Capture the cell that displays the provided text and extract its [x, y] central coordinate. 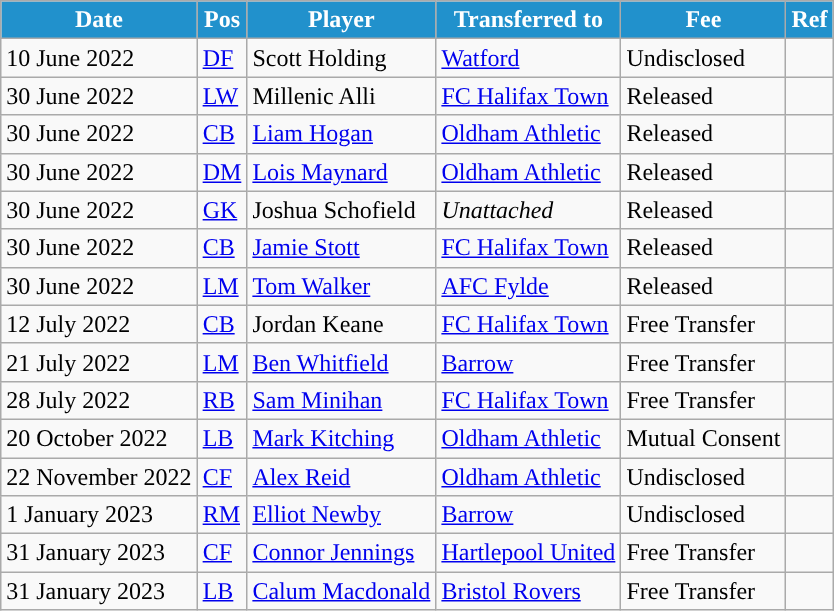
DM [222, 172]
10 June 2022 [99, 58]
LW [222, 96]
DF [222, 58]
Pos [222, 20]
Connor Jennings [342, 553]
Alex Reid [342, 477]
RM [222, 515]
Millenic Alli [342, 96]
AFC Fylde [528, 286]
Calum Macdonald [342, 591]
12 July 2022 [99, 324]
RB [222, 400]
Mutual Consent [704, 438]
Scott Holding [342, 58]
Joshua Schofield [342, 210]
Hartlepool United [528, 553]
Elliot Newby [342, 515]
Ben Whitfield [342, 362]
Liam Hogan [342, 134]
Sam Minihan [342, 400]
Date [99, 20]
Mark Kitching [342, 438]
Jordan Keane [342, 324]
22 November 2022 [99, 477]
Jamie Stott [342, 248]
Unattached [528, 210]
1 January 2023 [99, 515]
GK [222, 210]
Transferred to [528, 20]
Fee [704, 20]
Lois Maynard [342, 172]
28 July 2022 [99, 400]
20 October 2022 [99, 438]
Bristol Rovers [528, 591]
Watford [528, 58]
Player [342, 20]
Tom Walker [342, 286]
21 July 2022 [99, 362]
Ref [810, 20]
